Capture the cell that displays the provided text and extract its [x, y] central coordinate. 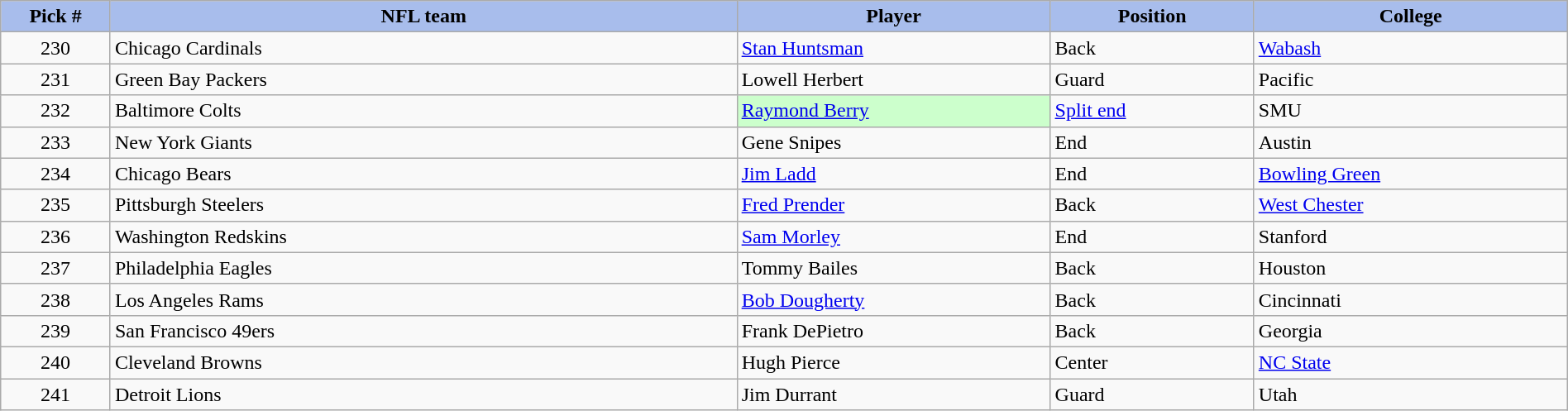
Tommy Bailes [893, 268]
Detroit Lions [423, 394]
230 [56, 48]
Green Bay Packers [423, 79]
234 [56, 174]
San Francisco 49ers [423, 331]
Pick # [56, 17]
SMU [1411, 111]
Player [893, 17]
Chicago Bears [423, 174]
Austin [1411, 142]
Sam Morley [893, 237]
232 [56, 111]
Hugh Pierce [893, 362]
Cincinnati [1411, 299]
233 [56, 142]
Baltimore Colts [423, 111]
Georgia [1411, 331]
240 [56, 362]
NC State [1411, 362]
Stan Huntsman [893, 48]
Los Angeles Rams [423, 299]
Split end [1152, 111]
Frank DePietro [893, 331]
Pittsburgh Steelers [423, 205]
Chicago Cardinals [423, 48]
Gene Snipes [893, 142]
New York Giants [423, 142]
Position [1152, 17]
Cleveland Browns [423, 362]
Philadelphia Eagles [423, 268]
Lowell Herbert [893, 79]
Fred Prender [893, 205]
Bowling Green [1411, 174]
237 [56, 268]
Pacific [1411, 79]
NFL team [423, 17]
Center [1152, 362]
241 [56, 394]
West Chester [1411, 205]
College [1411, 17]
239 [56, 331]
235 [56, 205]
Raymond Berry [893, 111]
236 [56, 237]
Houston [1411, 268]
Washington Redskins [423, 237]
Wabash [1411, 48]
Stanford [1411, 237]
Jim Ladd [893, 174]
238 [56, 299]
Bob Dougherty [893, 299]
Utah [1411, 394]
231 [56, 79]
Jim Durrant [893, 394]
